Detect which cell encompasses the target text, then output its (X, Y) center coordinate. 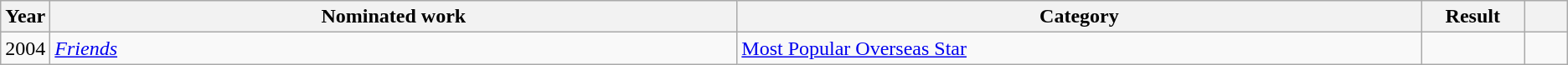
Year (25, 17)
2004 (25, 48)
Most Popular Overseas Star (1079, 48)
Nominated work (394, 17)
Friends (394, 48)
Result (1473, 17)
Category (1079, 17)
